Pinpoint the cell where the given text exists, returning its (X, Y) midpoint coordinate. 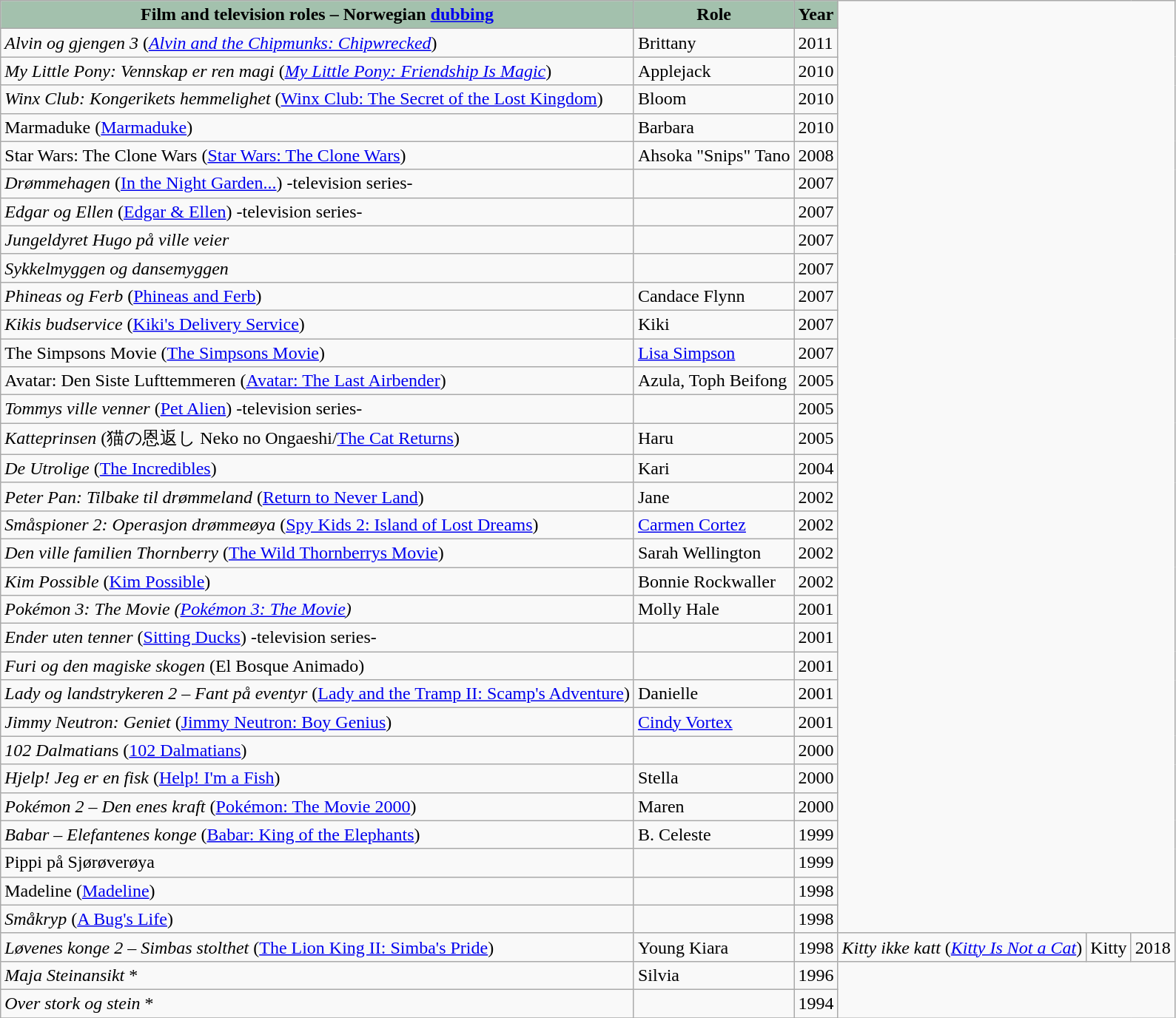
Kitty (1109, 947)
2011 (816, 43)
Danielle (713, 694)
Over stork og stein * (317, 1003)
My Little Pony: Vennskap er ren magi (My Little Pony: Friendship Is Magic) (317, 71)
Lisa Simpson (713, 353)
Molly Hale (713, 610)
Cindy Vortex (713, 722)
Pokémon 2 – Den enes kraft (Pokémon: The Movie 2000) (317, 806)
B. Celeste (713, 835)
Applejack (713, 71)
Stella (713, 778)
Hjelp! Jeg er en fisk (Help! I'm a Fish) (317, 778)
Småspioner 2: Operasjon drømmeøya (Spy Kids 2: Island of Lost Dreams) (317, 525)
Marmaduke (Marmaduke) (317, 127)
Katteprinsen (猫の恩返し Neko no Ongaeshi/The Cat Returns) (317, 439)
Brittany (713, 43)
Bloom (713, 99)
Jungeldyret Hugo på ville veier (317, 240)
Sykkelmyggen og dansemyggen (317, 268)
Den ville familien Thornberry (The Wild Thornberrys Movie) (317, 553)
Babar – Elefantenes konge (Babar: King of the Elephants) (317, 835)
Madeline (Madeline) (317, 891)
Bonnie Rockwaller (713, 581)
2008 (816, 155)
Alvin og gjengen 3 (Alvin and the Chipmunks: Chipwrecked) (317, 43)
Azula, Toph Beifong (713, 381)
Avatar: Den Siste Lufttemmeren (Avatar: The Last Airbender) (317, 381)
Maren (713, 806)
Kitty ikke katt (Kitty Is Not a Cat) (962, 947)
Young Kiara (713, 947)
Candace Flynn (713, 296)
Edgar og Ellen (Edgar & Ellen) -television series- (317, 212)
Jane (713, 496)
Role (713, 15)
Carmen Cortez (713, 525)
1996 (816, 975)
Ahsoka "Snips" Tano (713, 155)
Kim Possible (Kim Possible) (317, 581)
Furi og den magiske skogen (El Bosque Animado) (317, 666)
Lady og landstrykeren 2 – Fant på eventyr (Lady and the Tramp II: Scamp's Adventure) (317, 694)
2004 (816, 468)
Sarah Wellington (713, 553)
Peter Pan: Tilbake til drømmeland (Return to Never Land) (317, 496)
Silvia (713, 975)
Haru (713, 439)
Småkryp (A Bug's Life) (317, 919)
Løvenes konge 2 – Simbas stolthet (The Lion King II: Simba's Pride) (317, 947)
Kari (713, 468)
Ender uten tenner (Sitting Ducks) -television series- (317, 638)
Year (816, 15)
Barbara (713, 127)
Drømmehagen (In the Night Garden...) -television series- (317, 183)
Winx Club: Kongerikets hemmelighet (Winx Club: The Secret of the Lost Kingdom) (317, 99)
De Utrolige (The Incredibles) (317, 468)
Pokémon 3: The Movie (Pokémon 3: The Movie) (317, 610)
Jimmy Neutron: Geniet (Jimmy Neutron: Boy Genius) (317, 722)
Film and television roles – Norwegian dubbing (317, 15)
Kiki (713, 324)
Kikis budservice (Kiki's Delivery Service) (317, 324)
2018 (1153, 947)
The Simpsons Movie (The Simpsons Movie) (317, 353)
Pippi på Sjørøverøya (317, 863)
Phineas og Ferb (Phineas and Ferb) (317, 296)
Tommys ville venner (Pet Alien) -television series- (317, 409)
Star Wars: The Clone Wars (Star Wars: The Clone Wars) (317, 155)
102 Dalmatians (102 Dalmatians) (317, 750)
Maja Steinansikt * (317, 975)
1994 (816, 1003)
